Search for the cell housing the specified text and yield its [x, y] center coordinate. 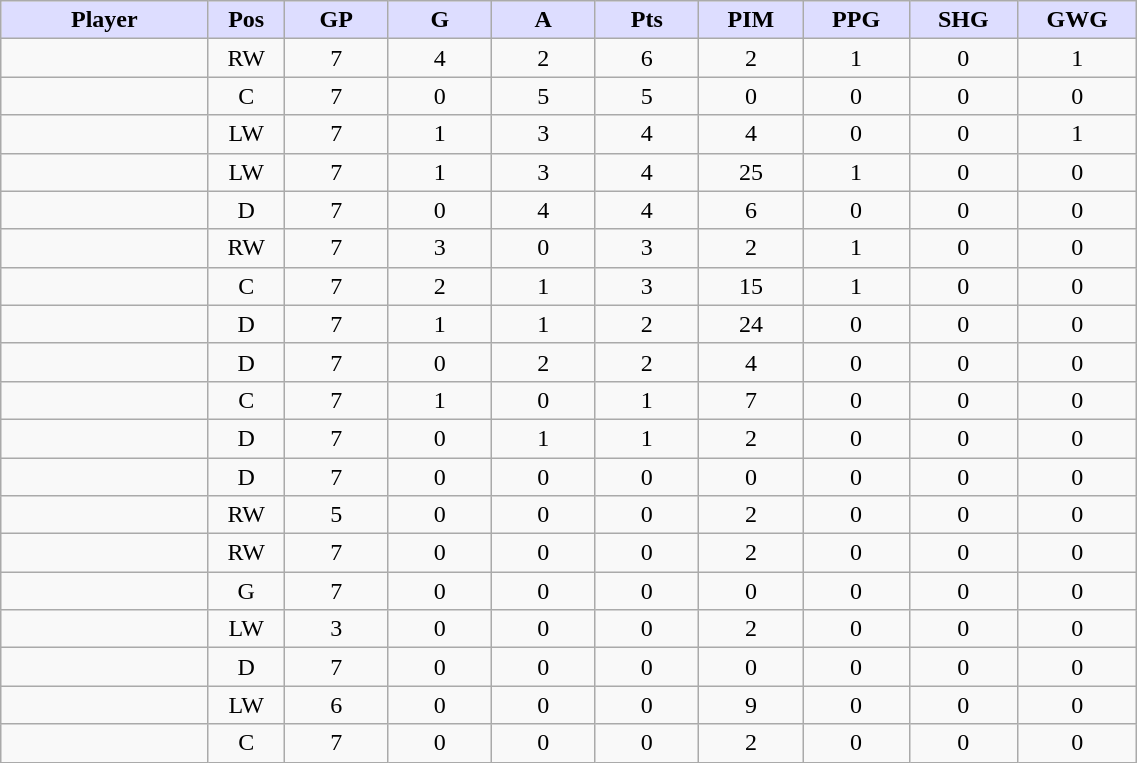
PIM [752, 20]
15 [752, 286]
SHG [964, 20]
A [544, 20]
Pos [246, 20]
Player [104, 20]
GWG [1078, 20]
24 [752, 324]
PPG [856, 20]
Pts [647, 20]
9 [752, 705]
GP [336, 20]
25 [752, 172]
